Capture the cell that displays the provided text and extract its (X, Y) central coordinate. 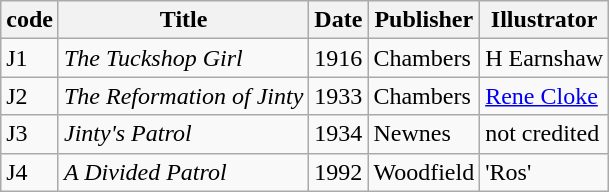
J4 (30, 172)
Publisher (424, 20)
J1 (30, 58)
A Divided Patrol (183, 172)
1916 (338, 58)
1934 (338, 134)
Jinty's Patrol (183, 134)
Date (338, 20)
'Ros' (544, 172)
The Reformation of Jinty (183, 96)
J2 (30, 96)
Woodfield (424, 172)
J3 (30, 134)
Rene Cloke (544, 96)
Newnes (424, 134)
Title (183, 20)
1933 (338, 96)
H Earnshaw (544, 58)
not credited (544, 134)
Illustrator (544, 20)
code (30, 20)
The Tuckshop Girl (183, 58)
1992 (338, 172)
